Pinpoint the cell where the given text exists, returning its (X, Y) midpoint coordinate. 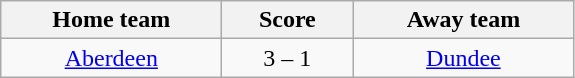
Score (288, 20)
3 – 1 (288, 58)
Home team (112, 20)
Away team (464, 20)
Dundee (464, 58)
Aberdeen (112, 58)
